Return (X, Y) of the center of cell containing provided text 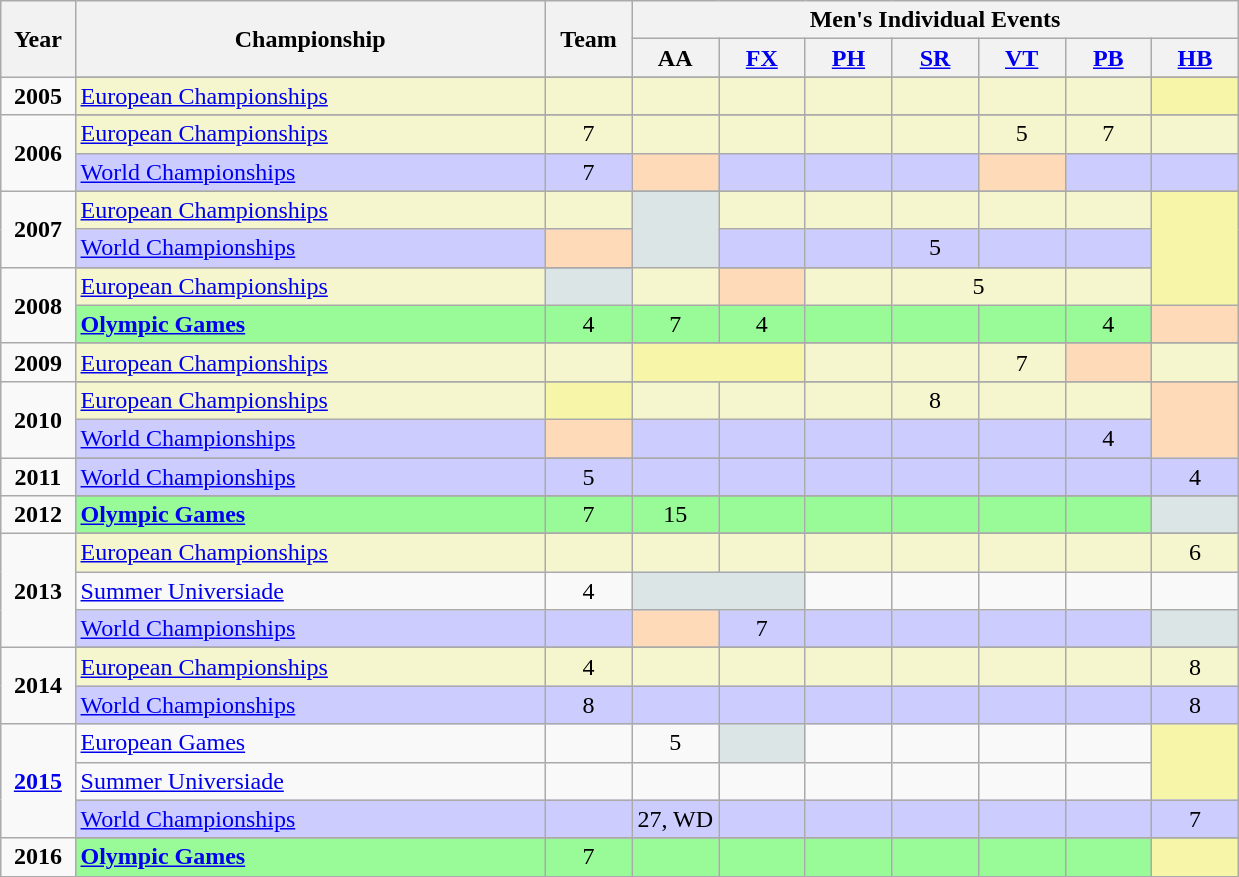
2013 (38, 591)
2010 (38, 419)
15 (676, 515)
FX (762, 58)
2015 (38, 781)
2012 (38, 515)
VT (1022, 58)
2016 (38, 857)
European Games (310, 743)
2007 (38, 229)
HB (1196, 58)
PB (1108, 58)
Team (588, 39)
SR (936, 58)
AA (676, 58)
6 (1196, 553)
27, WD (676, 819)
PH (848, 58)
2011 (38, 477)
2014 (38, 686)
2008 (38, 305)
Men's Individual Events (935, 20)
2009 (38, 362)
Championship (310, 39)
2006 (38, 153)
2005 (38, 96)
Year (38, 39)
